Extract the [x, y] coordinate from the center of the cell holding the provided text.  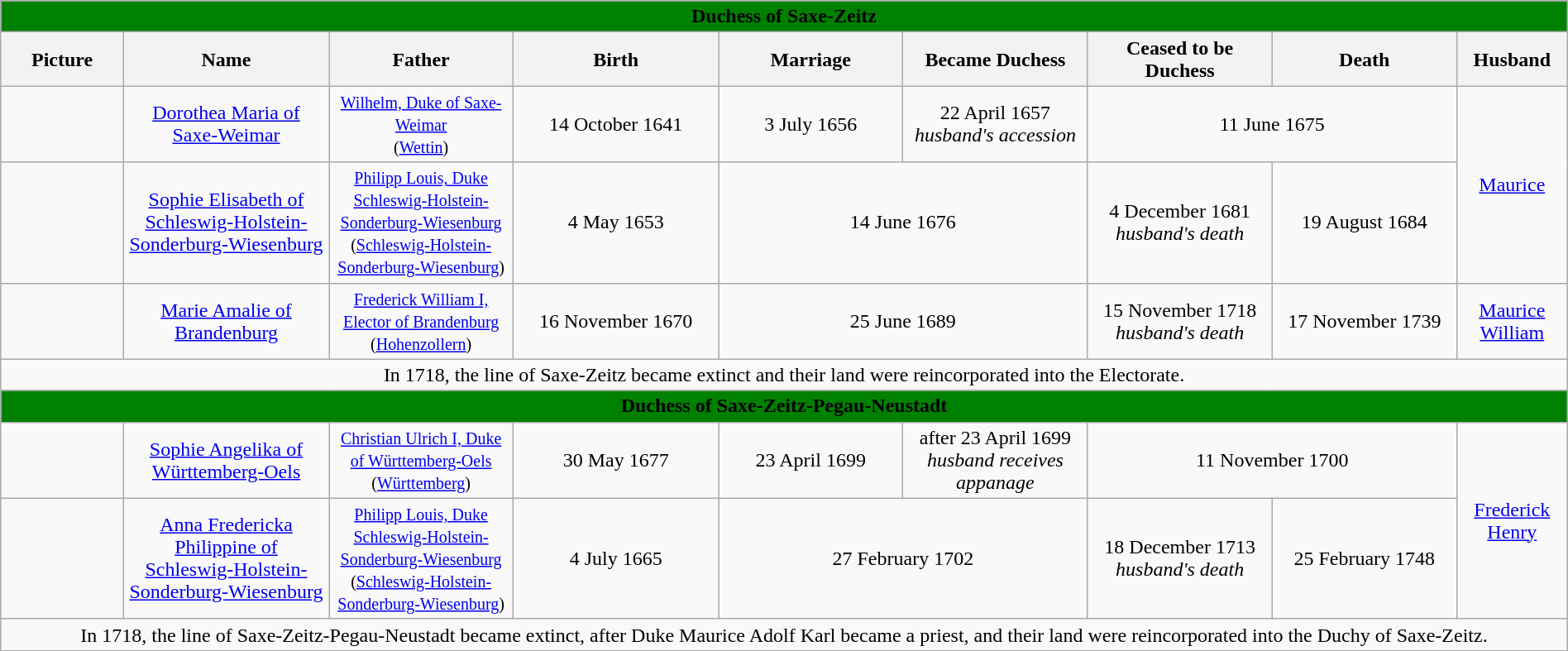
30 May 1677 [616, 460]
16 November 1670 [616, 321]
Duchess of Saxe-Zeitz-Pegau-Neustadt [784, 406]
after 23 April 1699husband receives appanage [996, 460]
Dorothea Maria of Saxe-Weimar [227, 124]
14 October 1641 [616, 124]
17 November 1739 [1365, 321]
Maurice William [1512, 321]
Picture [63, 60]
27 February 1702 [903, 558]
Ceased to be Duchess [1179, 60]
23 April 1699 [810, 460]
3 July 1656 [810, 124]
Duchess of Saxe-Zeitz [784, 17]
Anna Fredericka Philippine of Schleswig-Holstein-Sonderburg-Wiesenburg [227, 558]
Father [422, 60]
Marriage [810, 60]
Name [227, 60]
Marie Amalie of Brandenburg [227, 321]
Death [1365, 60]
22 April 1657husband's accession [996, 124]
4 July 1665 [616, 558]
25 June 1689 [903, 321]
15 November 1718husband's death [1179, 321]
Christian Ulrich I, Duke of Württemberg-Oels(Württemberg) [422, 460]
Wilhelm, Duke of Saxe-Weimar(Wettin) [422, 124]
Husband [1512, 60]
11 June 1675 [1272, 124]
Birth [616, 60]
18 December 1713husband's death [1179, 558]
4 May 1653 [616, 223]
Sophie Angelika of Württemberg-Oels [227, 460]
Frederick Henry [1512, 520]
25 February 1748 [1365, 558]
Sophie Elisabeth of Schleswig-Holstein-Sonderburg-Wiesenburg [227, 223]
Frederick William I, Elector of Brandenburg(Hohenzollern) [422, 321]
In 1718, the line of Saxe-Zeitz became extinct and their land were reincorporated into the Electorate. [784, 375]
14 June 1676 [903, 223]
11 November 1700 [1272, 460]
Became Duchess [996, 60]
19 August 1684 [1365, 223]
Maurice [1512, 184]
4 December 1681husband's death [1179, 223]
